Search for the cell housing the specified text and yield its [x, y] center coordinate. 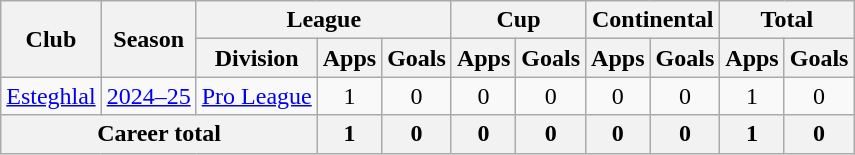
Club [51, 39]
Division [256, 58]
League [324, 20]
Esteghlal [51, 96]
Cup [518, 20]
Total [787, 20]
Season [148, 39]
2024–25 [148, 96]
Continental [653, 20]
Pro League [256, 96]
Career total [159, 134]
